Provide the [X, Y] coordinate of the cell's center where the given text is located.  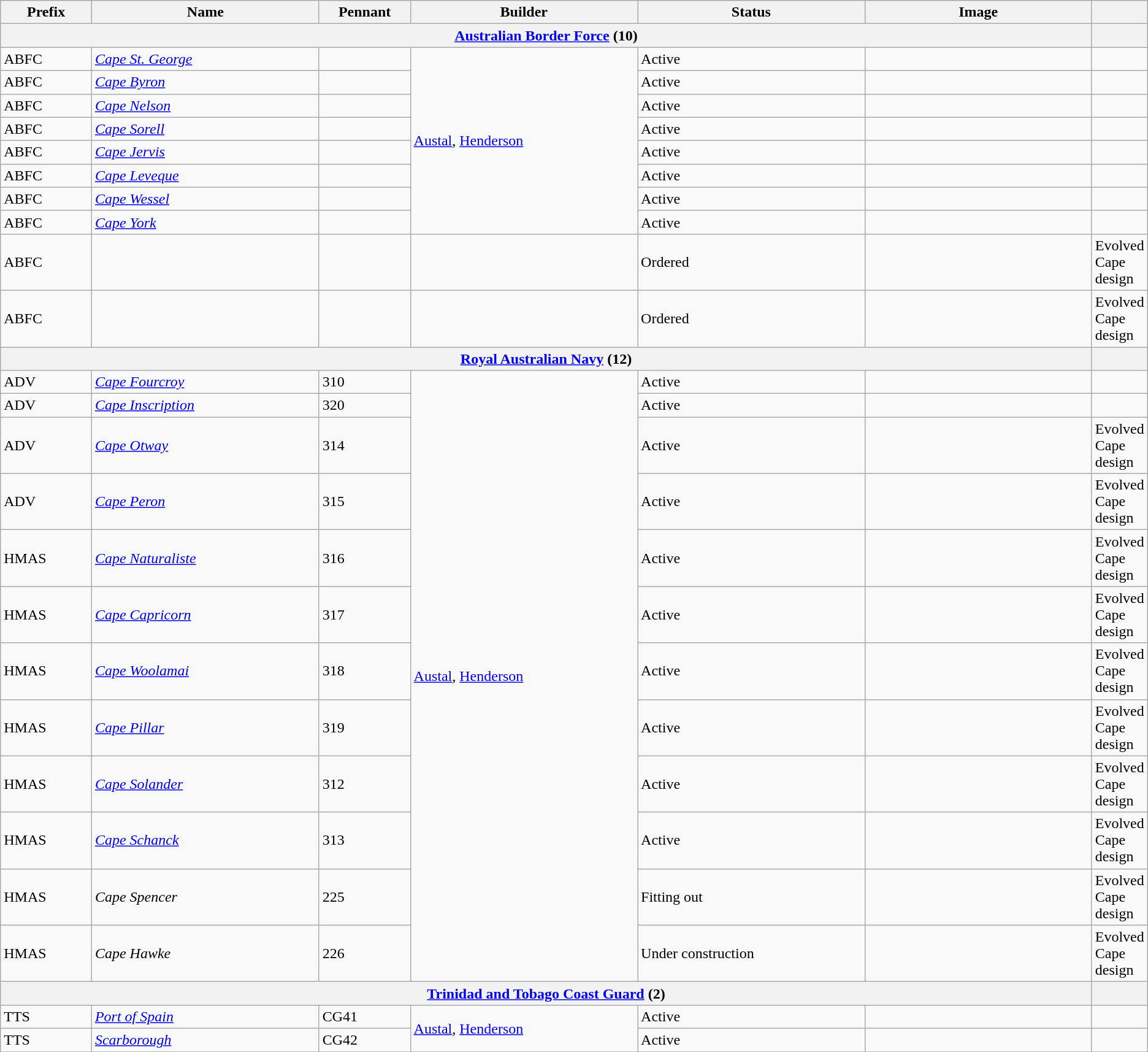
Status [752, 12]
Australian Border Force (10) [546, 36]
312 [364, 784]
Cape Hawke [205, 953]
Cape Solander [205, 784]
320 [364, 405]
Cape Byron [205, 82]
Cape Nelson [205, 106]
Cape St. George [205, 59]
225 [364, 897]
226 [364, 953]
314 [364, 445]
Cape Leveque [205, 175]
Royal Australian Navy (12) [546, 359]
Builder [524, 12]
Cape York [205, 222]
315 [364, 502]
319 [364, 728]
Cape Fourcroy [205, 382]
Name [205, 12]
Cape Wessel [205, 199]
Port of Spain [205, 1016]
318 [364, 671]
Cape Peron [205, 502]
Cape Capricorn [205, 615]
Trinidad and Tobago Coast Guard (2) [546, 993]
Pennant [364, 12]
Under construction [752, 953]
Prefix [47, 12]
313 [364, 840]
Scarborough [205, 1040]
Cape Sorell [205, 129]
Cape Pillar [205, 728]
316 [364, 558]
310 [364, 382]
CG41 [364, 1016]
Cape Inscription [205, 405]
Cape Jervis [205, 152]
Fitting out [752, 897]
Image [978, 12]
CG42 [364, 1040]
Cape Schanck [205, 840]
Cape Spencer [205, 897]
Cape Woolamai [205, 671]
Cape Naturaliste [205, 558]
Cape Otway [205, 445]
317 [364, 615]
